Locate the cell with the specified text and output its [x, y] center coordinate. 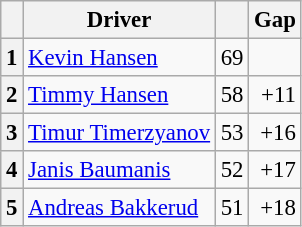
5 [12, 208]
+16 [275, 133]
+11 [275, 95]
Driver [120, 20]
Timmy Hansen [120, 95]
52 [232, 170]
Gap [275, 20]
53 [232, 133]
Kevin Hansen [120, 58]
+18 [275, 208]
Andreas Bakkerud [120, 208]
2 [12, 95]
4 [12, 170]
Timur Timerzyanov [120, 133]
Janis Baumanis [120, 170]
69 [232, 58]
51 [232, 208]
1 [12, 58]
58 [232, 95]
+17 [275, 170]
3 [12, 133]
